Search for the cell housing the specified text and yield its [X, Y] center coordinate. 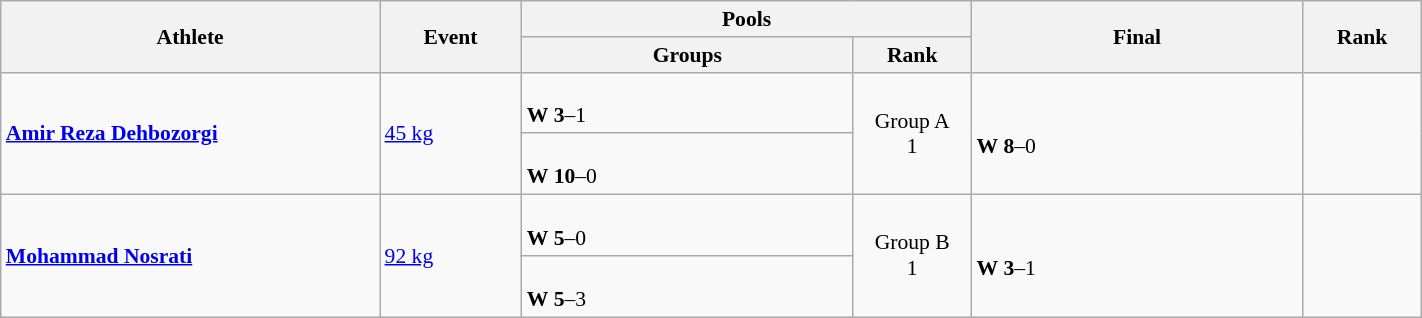
Groups [688, 55]
W 10–0 [688, 164]
Athlete [190, 36]
45 kg [451, 133]
Final [1136, 36]
Pools [747, 19]
Mohammad Nosrati [190, 256]
Group A1 [912, 133]
92 kg [451, 256]
Amir Reza Dehbozorgi [190, 133]
Event [451, 36]
W 5–0 [688, 226]
W 5–3 [688, 286]
W 8–0 [1136, 133]
Group B1 [912, 256]
